Provide the (x, y) coordinate of the cell's center where the given text is located.  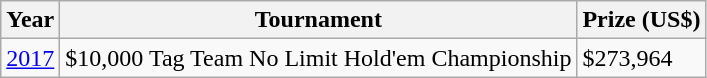
2017 (30, 58)
Tournament (318, 20)
$273,964 (642, 58)
Year (30, 20)
Prize (US$) (642, 20)
$10,000 Tag Team No Limit Hold'em Championship (318, 58)
